Pinpoint the cell where the given text exists, returning its (X, Y) midpoint coordinate. 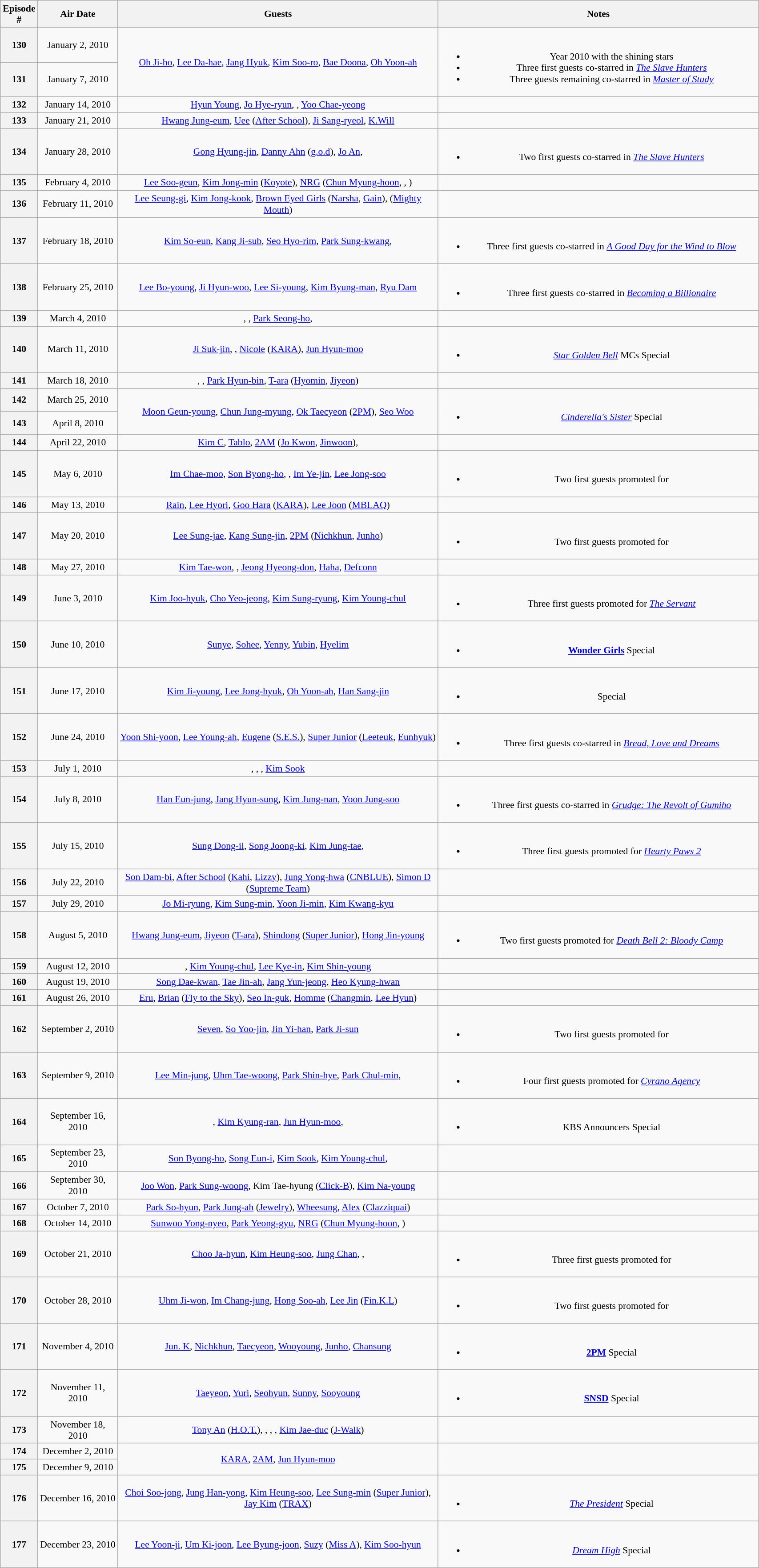
Seven, So Yoo-jin, Jin Yi-han, Park Ji-sun (278, 1029)
Gong Hyung-jin, Danny Ahn (g.o.d), Jo An, (278, 152)
November 18, 2010 (78, 1430)
Son Dam-bi, After School (Kahi, Lizzy), Jung Yong-hwa (CNBLUE), Simon D (Supreme Team) (278, 883)
August 26, 2010 (78, 998)
Three first guests co-starred in Bread, Love and Dreams (598, 737)
March 25, 2010 (78, 400)
Jo Mi-ryung, Kim Sung-min, Yoon Ji-min, Kim Kwang-kyu (278, 904)
Three first guests co-starred in A Good Day for the Wind to Blow (598, 241)
January 28, 2010 (78, 152)
161 (19, 998)
Oh Ji-ho, Lee Da-hae, Jang Hyuk, Kim Soo-ro, Bae Doona, Oh Yoon-ah (278, 62)
143 (19, 423)
Three first guests co-starred in Grudge: The Revolt of Gumiho (598, 800)
Year 2010 with the shining starsThree first guests co-starred in The Slave HuntersThree guests remaining co-starred in Master of Study (598, 62)
155 (19, 846)
166 (19, 1186)
September 2, 2010 (78, 1029)
Lee Yoon-ji, Um Ki-joon, Lee Byung-joon, Suzy (Miss A), Kim Soo-hyun (278, 1544)
September 9, 2010 (78, 1075)
KARA, 2AM, Jun Hyun-moo (278, 1460)
Air Date (78, 14)
June 17, 2010 (78, 691)
, Kim Kyung-ran, Jun Hyun-moo, (278, 1122)
134 (19, 152)
July 29, 2010 (78, 904)
November 4, 2010 (78, 1347)
Sunye, Sohee, Yenny, Yubin, Hyelim (278, 644)
Hwang Jung-eum, Uee (After School), Ji Sang-ryeol, K.Will (278, 120)
Ji Suk-jin, , Nicole (KARA), Jun Hyun-moo (278, 349)
167 (19, 1207)
156 (19, 883)
Joo Won, Park Sung-woong, Kim Tae-hyung (Click-B), Kim Na-young (278, 1186)
175 (19, 1467)
157 (19, 904)
July 15, 2010 (78, 846)
September 30, 2010 (78, 1186)
Rain, Lee Hyori, Goo Hara (KARA), Lee Joon (MBLAQ) (278, 505)
July 1, 2010 (78, 768)
Taeyeon, Yuri, Seohyun, Sunny, Sooyoung (278, 1393)
, , Park Hyun-bin, T-ara (Hyomin, Jiyeon) (278, 380)
Tony An (H.O.T.), , , , Kim Jae-duc (J-Walk) (278, 1430)
Han Eun-jung, Jang Hyun-sung, Kim Jung-nan, Yoon Jung-soo (278, 800)
May 27, 2010 (78, 567)
144 (19, 443)
Son Byong-ho, Song Eun-i, Kim Sook, Kim Young-chul, (278, 1158)
142 (19, 400)
September 23, 2010 (78, 1158)
173 (19, 1430)
138 (19, 287)
137 (19, 241)
148 (19, 567)
June 24, 2010 (78, 737)
, Kim Young-chul, Lee Kye-in, Kim Shin-young (278, 966)
Uhm Ji-won, Im Chang-jung, Hong Soo-ah, Lee Jin (Fin.K.L) (278, 1300)
August 5, 2010 (78, 935)
Kim So-eun, Kang Ji-sub, Seo Hyo-rim, Park Sung-kwang, (278, 241)
SNSD Special (598, 1393)
141 (19, 380)
145 (19, 474)
February 18, 2010 (78, 241)
159 (19, 966)
May 6, 2010 (78, 474)
November 11, 2010 (78, 1393)
165 (19, 1158)
February 11, 2010 (78, 204)
Sunwoo Yong-nyeo, Park Yeong-gyu, NRG (Chun Myung-hoon, ) (278, 1223)
140 (19, 349)
162 (19, 1029)
Eru, Brian (Fly to the Sky), Seo In-guk, Homme (Changmin, Lee Hyun) (278, 998)
Three first guests promoted for (598, 1254)
Three first guests co-starred in Becoming a Billionaire (598, 287)
170 (19, 1300)
Lee Soo-geun, Kim Jong-min (Koyote), NRG (Chun Myung-hoon, , ) (278, 183)
May 13, 2010 (78, 505)
December 23, 2010 (78, 1544)
177 (19, 1544)
April 8, 2010 (78, 423)
March 18, 2010 (78, 380)
February 25, 2010 (78, 287)
, , Park Seong-ho, (278, 318)
September 16, 2010 (78, 1122)
Dream High Special (598, 1544)
December 9, 2010 (78, 1467)
Cinderella's Sister Special (598, 412)
May 20, 2010 (78, 536)
158 (19, 935)
131 (19, 80)
172 (19, 1393)
June 10, 2010 (78, 644)
October 7, 2010 (78, 1207)
KBS Announcers Special (598, 1122)
Guests (278, 14)
The President Special (598, 1498)
December 2, 2010 (78, 1452)
Choo Ja-hyun, Kim Heung-soo, Jung Chan, , (278, 1254)
Kim Tae-won, , Jeong Hyeong-don, Haha, Defconn (278, 567)
130 (19, 45)
January 7, 2010 (78, 80)
August 12, 2010 (78, 966)
Lee Sung-jae, Kang Sung-jin, 2PM (Nichkhun, Junho) (278, 536)
Choi Soo-jong, Jung Han-yong, Kim Heung-soo, Lee Sung-min (Super Junior), Jay Kim (TRAX) (278, 1498)
Hwang Jung-eum, Jiyeon (T-ara), Shindong (Super Junior), Hong Jin-young (278, 935)
164 (19, 1122)
Three first guests promoted for Hearty Paws 2 (598, 846)
171 (19, 1347)
December 16, 2010 (78, 1498)
176 (19, 1498)
135 (19, 183)
Moon Geun-young, Chun Jung-myung, Ok Taecyeon (2PM), Seo Woo (278, 412)
August 19, 2010 (78, 982)
October 14, 2010 (78, 1223)
147 (19, 536)
Kim Ji-young, Lee Jong-hyuk, Oh Yoon-ah, Han Sang-jin (278, 691)
October 28, 2010 (78, 1300)
2PM Special (598, 1347)
132 (19, 105)
168 (19, 1223)
April 22, 2010 (78, 443)
Jun. K, Nichkhun, Taecyeon, Wooyoung, Junho, Chansung (278, 1347)
153 (19, 768)
Special (598, 691)
March 4, 2010 (78, 318)
Two first guests co-starred in The Slave Hunters (598, 152)
Kim C, Tablo, 2AM (Jo Kwon, Jinwoon), (278, 443)
July 22, 2010 (78, 883)
149 (19, 598)
Two first guests promoted for Death Bell 2: Bloody Camp (598, 935)
Three first guests promoted for The Servant (598, 598)
163 (19, 1075)
January 21, 2010 (78, 120)
152 (19, 737)
151 (19, 691)
Park So-hyun, Park Jung-ah (Jewelry), Wheesung, Alex (Clazziquai) (278, 1207)
Four first guests promoted for Cyrano Agency (598, 1075)
154 (19, 800)
146 (19, 505)
June 3, 2010 (78, 598)
Notes (598, 14)
139 (19, 318)
Sung Dong-il, Song Joong-ki, Kim Jung-tae, (278, 846)
Lee Min-jung, Uhm Tae-woong, Park Shin-hye, Park Chul-min, (278, 1075)
Hyun Young, Jo Hye-ryun, , Yoo Chae-yeong (278, 105)
Lee Seung-gi, Kim Jong-kook, Brown Eyed Girls (Narsha, Gain), (Mighty Mouth) (278, 204)
136 (19, 204)
Lee Bo-young, Ji Hyun-woo, Lee Si-young, Kim Byung-man, Ryu Dam (278, 287)
Star Golden Bell MCs Special (598, 349)
October 21, 2010 (78, 1254)
Wonder Girls Special (598, 644)
January 2, 2010 (78, 45)
169 (19, 1254)
Im Chae-moo, Son Byong-ho, , Im Ye-jin, Lee Jong-soo (278, 474)
Song Dae-kwan, Tae Jin-ah, Jang Yun-jeong, Heo Kyung-hwan (278, 982)
February 4, 2010 (78, 183)
Kim Joo-hyuk, Cho Yeo-jeong, Kim Sung-ryung, Kim Young-chul (278, 598)
, , , Kim Sook (278, 768)
174 (19, 1452)
160 (19, 982)
March 11, 2010 (78, 349)
Episode # (19, 14)
133 (19, 120)
July 8, 2010 (78, 800)
150 (19, 644)
January 14, 2010 (78, 105)
Yoon Shi-yoon, Lee Young-ah, Eugene (S.E.S.), Super Junior (Leeteuk, Eunhyuk) (278, 737)
